Determine the (X, Y) coordinate at the center of the cell enclosing the given text.  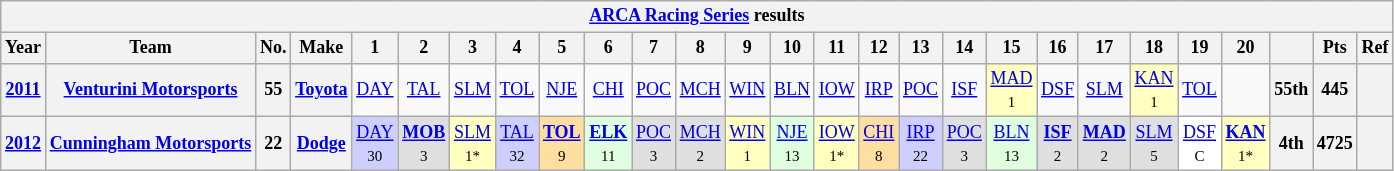
22 (274, 144)
KAN1* (1246, 144)
17 (1104, 48)
ISF2 (1058, 144)
WIN (748, 90)
12 (879, 48)
4 (516, 48)
13 (921, 48)
DAY30 (375, 144)
DSF (1058, 90)
19 (1200, 48)
BLN13 (1012, 144)
20 (1246, 48)
15 (1012, 48)
SLM5 (1154, 144)
7 (654, 48)
5 (562, 48)
ELK11 (608, 144)
18 (1154, 48)
2011 (24, 90)
Team (150, 48)
BLN (792, 90)
DAY (375, 90)
Dodge (322, 144)
11 (836, 48)
2 (424, 48)
IRP (879, 90)
ARCA Racing Series results (697, 16)
1 (375, 48)
IOW (836, 90)
10 (792, 48)
ISF (964, 90)
TOL9 (562, 144)
CHI8 (879, 144)
Make (322, 48)
3 (473, 48)
MAD2 (1104, 144)
MCH (700, 90)
16 (1058, 48)
NJE13 (792, 144)
Toyota (322, 90)
IOW1* (836, 144)
445 (1336, 90)
SLM1* (473, 144)
8 (700, 48)
6 (608, 48)
NJE (562, 90)
2012 (24, 144)
55th (1292, 90)
9 (748, 48)
55 (274, 90)
No. (274, 48)
MCH2 (700, 144)
14 (964, 48)
DSFC (1200, 144)
IRP22 (921, 144)
MAD1 (1012, 90)
WIN1 (748, 144)
Venturini Motorsports (150, 90)
4th (1292, 144)
Pts (1336, 48)
CHI (608, 90)
MOB3 (424, 144)
TAL32 (516, 144)
Year (24, 48)
TAL (424, 90)
KAN1 (1154, 90)
Cunningham Motorsports (150, 144)
4725 (1336, 144)
Ref (1375, 48)
